Return [x, y] of the center of cell containing provided text 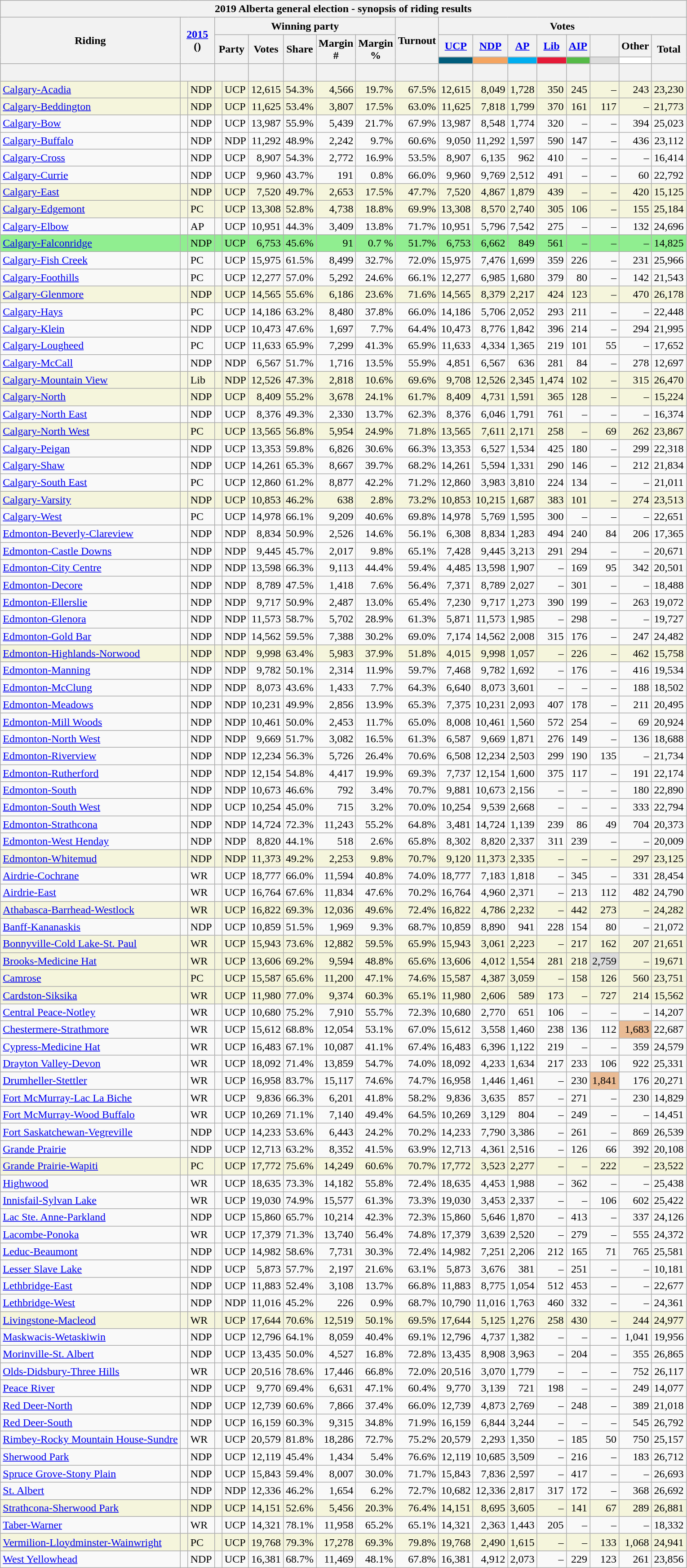
Edmonton-South [90, 790]
240 [578, 534]
238 [552, 1029]
425 [552, 448]
2,330 [336, 414]
1,842 [522, 329]
21.7% [376, 123]
3.2% [376, 807]
1,841 [604, 1081]
2,769 [522, 1405]
14.6% [376, 534]
6,186 [336, 295]
3,509 [522, 1457]
941 [522, 927]
4,912 [491, 1559]
413 [578, 1217]
Calgary-Falconridge [90, 243]
71.1% [299, 1115]
17,365 [669, 534]
704 [635, 824]
22,174 [669, 773]
24,126 [669, 1217]
0.9% [376, 1303]
57.0% [299, 277]
6,201 [336, 1098]
8,007 [336, 1474]
9.7% [376, 141]
64.3% [417, 687]
20,108 [669, 1149]
3,061 [491, 944]
651 [522, 1012]
389 [635, 1405]
190 [578, 756]
491 [552, 175]
56.3% [299, 756]
83.7% [299, 1081]
11,834 [336, 893]
2,490 [491, 1542]
141 [578, 1508]
2,293 [491, 1440]
Brooks-Medicine Hat [90, 961]
279 [578, 1234]
13.9% [376, 705]
2,371 [522, 893]
49.2% [299, 859]
13.8% [376, 226]
22,651 [669, 517]
158 [578, 978]
71 [604, 1251]
133 [604, 1542]
362 [578, 1183]
42.3% [376, 1217]
1,418 [336, 585]
248 [578, 1405]
Calgary-Acadia [90, 89]
68.2% [417, 465]
2,516 [522, 1149]
290 [552, 465]
Airdrie-East [90, 893]
332 [578, 1303]
8,890 [491, 927]
7,542 [522, 226]
Calgary-Mountain View [90, 380]
55.6% [299, 295]
47.3% [299, 380]
8,776 [491, 329]
30.2% [376, 636]
3,139 [491, 1388]
16.8% [376, 1354]
1,763 [522, 1303]
1,057 [522, 653]
7,183 [491, 876]
2,206 [522, 1251]
10.6% [376, 380]
72.8% [417, 1354]
49.4% [376, 1115]
396 [552, 329]
23,112 [669, 141]
8,548 [491, 123]
62.3% [417, 414]
2,171 [522, 431]
Airdrie-Cochrane [90, 876]
857 [522, 1098]
3,601 [522, 687]
1,595 [522, 517]
Lacombe-Ponoka [90, 1234]
1,597 [522, 141]
470 [635, 295]
Calgary-Hays [90, 312]
Share [299, 49]
6,640 [456, 687]
205 [552, 1525]
2,027 [522, 585]
46.6% [299, 790]
14,207 [669, 1012]
6,135 [491, 158]
216 [578, 1457]
7,230 [456, 602]
Calgary-McCall [90, 363]
245 [578, 89]
7,251 [491, 1251]
3,386 [522, 1132]
Lethbridge-West [90, 1303]
22,687 [669, 1029]
Calgary-Foothills [90, 277]
28.9% [376, 619]
2,073 [522, 1559]
67.4% [417, 1047]
1,818 [522, 876]
4,851 [456, 363]
1,600 [522, 773]
3,558 [491, 1029]
56.8% [299, 431]
47.5% [299, 585]
Edmonton-Manning [90, 670]
Cardston-Siksika [90, 995]
233 [578, 1064]
74.9% [299, 1200]
Grande Prairie [90, 1149]
752 [635, 1371]
7,790 [491, 1132]
6,396 [491, 1047]
11,200 [336, 978]
52.4% [299, 1286]
1,774 [522, 123]
24.9% [376, 431]
2,503 [522, 756]
3,453 [491, 1200]
297 [635, 859]
417 [578, 1474]
42.2% [376, 482]
24.6% [376, 277]
5,796 [491, 226]
1,365 [522, 346]
636 [522, 363]
333 [635, 807]
10,181 [669, 1268]
3,059 [522, 978]
298 [578, 619]
9,881 [456, 790]
15,758 [669, 653]
2,335 [522, 859]
58.7% [299, 619]
67.6% [299, 893]
9,374 [336, 995]
300 [552, 517]
462 [635, 653]
561 [552, 243]
15,224 [669, 397]
18,502 [669, 687]
407 [552, 705]
Drumheller-Stettler [90, 1081]
67.8% [417, 1559]
59.7% [417, 670]
6,587 [456, 739]
65.7% [299, 1217]
Taber-Warner [90, 1525]
81.8% [299, 1440]
73.6% [299, 944]
13,859 [336, 1064]
Calgary-Beddington [90, 106]
13.5% [376, 363]
383 [552, 500]
21,543 [669, 277]
16,374 [669, 414]
69.8% [417, 517]
206 [635, 534]
21,773 [669, 106]
4,738 [336, 209]
71.2% [417, 482]
154 [578, 927]
512 [552, 1286]
7.6% [376, 585]
291 [552, 551]
20,373 [669, 824]
1,461 [522, 1081]
Cypress-Medicine Hat [90, 1047]
765 [635, 1251]
17,446 [336, 1371]
6,826 [336, 448]
231 [635, 260]
2,856 [336, 705]
5,292 [336, 277]
10,685 [491, 1457]
71.6% [417, 295]
2,520 [522, 1234]
4,873 [491, 1405]
Riding [90, 40]
2,597 [522, 1474]
45.7% [299, 551]
19,671 [669, 961]
53.6% [299, 1132]
263 [635, 602]
247 [635, 636]
1,434 [336, 1457]
2.8% [376, 500]
41.8% [376, 1098]
3,605 [522, 1508]
9,594 [336, 961]
58.6% [299, 1251]
Fort McMurray-Lac La Biche [90, 1098]
61.7% [417, 397]
49 [604, 824]
15,125 [669, 192]
721 [522, 1388]
1,433 [336, 687]
1,799 [522, 106]
Livingstone-Macleod [90, 1320]
4,233 [491, 1064]
178 [578, 705]
2,772 [336, 158]
331 [635, 876]
5,769 [491, 517]
7,737 [456, 773]
Maskwacis-Wetaskiwin [90, 1337]
Calgary-North West [90, 431]
Morinville-St. Albert [90, 1354]
1,870 [522, 1217]
25,581 [669, 1251]
49.3% [299, 414]
2,818 [336, 380]
342 [635, 568]
74.7% [417, 1081]
18,688 [669, 739]
1,988 [522, 1183]
23,856 [669, 1559]
Peace River [90, 1388]
21,995 [669, 329]
6,308 [456, 534]
Calgary-Klein [90, 329]
Central Peace-Notley [90, 1012]
71.4% [299, 1064]
2,277 [522, 1166]
394 [635, 123]
251 [578, 1268]
482 [635, 893]
40.6% [376, 517]
Fort Saskatchewan-Vegreville [90, 1132]
Edmonton-Strathcona [90, 824]
30.3% [376, 1251]
69.6% [417, 380]
12,882 [336, 944]
198 [552, 1388]
67.5% [417, 89]
25,331 [669, 1064]
20,495 [669, 705]
Edmonton-West Henday [90, 841]
146 [578, 465]
7,611 [491, 431]
77.0% [299, 995]
2,197 [336, 1268]
43.6% [299, 687]
22,890 [669, 790]
1,692 [522, 670]
8,667 [336, 465]
1,791 [522, 414]
23,751 [669, 978]
262 [635, 431]
320 [552, 123]
22,794 [669, 807]
22,318 [669, 448]
244 [635, 1320]
6,985 [491, 277]
Leduc-Beaumont [90, 1251]
Edmonton-North West [90, 739]
155 [635, 209]
243 [635, 89]
Red Deer-South [90, 1423]
4,566 [336, 89]
1,534 [522, 448]
420 [635, 192]
254 [578, 722]
1,382 [522, 1337]
Red Deer-North [90, 1405]
21,018 [669, 1405]
3,639 [491, 1234]
Bonnyville-Cold Lake-St. Paul [90, 944]
6,443 [336, 1132]
1,907 [522, 568]
5,726 [336, 756]
21,834 [669, 465]
3,678 [336, 397]
8,570 [491, 209]
185 [578, 1440]
8,352 [336, 1149]
792 [336, 790]
13,740 [336, 1234]
25,184 [669, 209]
4,387 [491, 978]
Edmonton-Glenora [90, 619]
52.8% [299, 209]
7,468 [456, 670]
47.7% [417, 192]
173 [552, 995]
7,818 [491, 106]
71.3% [299, 1234]
53.1% [376, 1029]
41.3% [376, 346]
3,481 [456, 824]
AIP [578, 46]
442 [578, 910]
8,049 [491, 89]
1,985 [522, 619]
67 [604, 1508]
345 [578, 876]
1,139 [522, 824]
55.7% [376, 1012]
53.4% [299, 106]
132 [635, 226]
715 [336, 807]
224 [552, 482]
0.7 % [376, 243]
5,706 [491, 312]
Rimbey-Rocky Mountain House-Sundre [90, 1440]
70.0% [417, 807]
424 [552, 295]
86 [578, 824]
7,476 [491, 260]
12,519 [336, 1320]
7,836 [491, 1474]
Margin% [376, 49]
18,286 [336, 1440]
370 [552, 106]
2015() [197, 40]
271 [578, 1098]
4,012 [491, 961]
135 [604, 756]
60 [635, 175]
204 [578, 1354]
Calgary-West [90, 517]
1,687 [522, 500]
Edmonton-Whitemud [90, 859]
Athabasca-Barrhead-Westlock [90, 910]
2,759 [604, 961]
49.9% [299, 705]
7,174 [456, 636]
24,372 [669, 1234]
71.8% [417, 431]
1,283 [522, 534]
275 [552, 226]
14,249 [336, 1166]
68.8% [299, 1029]
54.7% [376, 1064]
161 [578, 106]
293 [552, 312]
30.0% [376, 1474]
6,631 [336, 1388]
34.8% [376, 1423]
311 [552, 841]
102 [578, 380]
Calgary-Bow [90, 123]
Fort McMurray-Wood Buffalo [90, 1115]
Drayton Valley-Devon [90, 1064]
273 [604, 910]
26,693 [669, 1474]
7,910 [336, 1012]
410 [552, 158]
69.4% [299, 1388]
7,299 [336, 346]
0.8% [376, 175]
16.9% [376, 158]
460 [552, 1303]
61.5% [299, 260]
26,712 [669, 1457]
368 [635, 1491]
1,054 [522, 1286]
Party [231, 49]
545 [635, 1423]
3,807 [336, 106]
869 [635, 1132]
3,810 [522, 482]
Calgary-North East [90, 414]
1,350 [522, 1440]
128 [578, 397]
15,577 [336, 1200]
63.0% [417, 106]
20,671 [669, 551]
Calgary-Glenmore [90, 295]
2,487 [336, 602]
Calgary-South East [90, 482]
6,527 [491, 448]
2,512 [522, 175]
Calgary-Shaw [90, 465]
1,474 [552, 380]
218 [578, 961]
79.3% [299, 1542]
Camrose [90, 978]
69.0% [417, 636]
337 [635, 1217]
26,539 [669, 1132]
392 [635, 1149]
Innisfail-Sylvan Lake [90, 1200]
Margin# [336, 49]
Edmonton-Beverly-Clareview [90, 534]
4,334 [491, 346]
589 [522, 995]
64.8% [417, 824]
22,677 [669, 1286]
Lac Ste. Anne-Parkland [90, 1217]
Calgary-Fish Creek [90, 260]
2,242 [336, 141]
Lesser Slave Lake [90, 1268]
8,059 [336, 1337]
30.6% [376, 448]
41.5% [376, 1149]
2,314 [336, 670]
5,439 [336, 123]
Calgary-Currie [90, 175]
Calgary-North [90, 397]
5,646 [491, 1217]
60.4% [417, 1388]
41.1% [376, 1047]
1,068 [635, 1542]
2,817 [522, 1491]
Edmonton-McClung [90, 687]
962 [522, 158]
4,867 [491, 192]
75.6% [299, 1166]
10,790 [456, 1303]
4,361 [491, 1149]
14,077 [669, 1388]
8,908 [491, 1354]
49.6% [376, 910]
24,482 [669, 636]
23,867 [669, 431]
4,015 [456, 653]
16.5% [376, 739]
9,315 [336, 1423]
12,036 [336, 910]
63.1% [417, 1268]
638 [336, 500]
8,499 [336, 260]
19,534 [669, 670]
12,054 [336, 1029]
228 [552, 927]
21,651 [669, 944]
289 [635, 1508]
51.8% [417, 653]
6,046 [491, 414]
69.5% [417, 1320]
45.6% [299, 243]
65.4% [417, 602]
9,209 [336, 517]
Edmonton-Riverview [90, 756]
1,041 [635, 1337]
18,488 [669, 585]
727 [604, 995]
9,539 [491, 807]
134 [578, 482]
19.7% [376, 89]
Calgary-Cross [90, 158]
26,470 [669, 380]
1,969 [336, 927]
183 [635, 1457]
14,825 [669, 243]
17,652 [669, 346]
61.2% [299, 482]
45.0% [299, 807]
555 [635, 1234]
4,485 [456, 568]
5,871 [456, 619]
23,513 [669, 500]
416 [635, 670]
44.1% [299, 841]
165 [578, 1251]
5,983 [336, 653]
5.4% [376, 1457]
Edmonton-South West [90, 807]
49.7% [299, 192]
8,480 [336, 312]
20,271 [669, 1081]
Turnout [417, 40]
Vermilion-Lloydminster-Wainwright [90, 1542]
48.9% [299, 141]
590 [552, 141]
1,728 [522, 89]
52.6% [299, 1508]
274 [635, 500]
74.8% [417, 1234]
Calgary-East [90, 192]
276 [552, 739]
Edmonton-Highlands-Norwood [90, 653]
37.4% [376, 1405]
278 [635, 363]
147 [578, 141]
1,615 [522, 1542]
169 [578, 568]
17,278 [336, 1542]
64.4% [417, 329]
44.3% [299, 226]
43.7% [299, 175]
317 [552, 1491]
3.4% [376, 790]
1,443 [522, 1525]
11.7% [376, 722]
48.1% [376, 1559]
24,361 [669, 1303]
3,129 [491, 1115]
95 [604, 568]
10,215 [491, 500]
1,697 [336, 329]
11,594 [336, 876]
Calgary-Elbow [90, 226]
79.8% [417, 1542]
8,379 [491, 295]
4,453 [491, 1183]
7,375 [456, 705]
69.9% [417, 209]
24,579 [669, 1047]
4,960 [491, 893]
64.5% [417, 1115]
24,790 [669, 893]
11,958 [336, 1525]
305 [552, 209]
1,331 [522, 465]
Banff-Kananaskis [90, 927]
9,769 [491, 175]
2,008 [522, 636]
9,050 [456, 141]
2,740 [522, 209]
1,680 [522, 277]
9,120 [456, 859]
8,008 [456, 722]
91 [336, 243]
3,983 [491, 482]
1,276 [522, 1320]
2,453 [336, 722]
8,877 [336, 482]
381 [522, 1268]
12,697 [669, 363]
21.6% [376, 1268]
6.2% [376, 1491]
Edmonton-Rutherford [90, 773]
65.0% [417, 722]
22,792 [669, 175]
53.5% [417, 158]
7,388 [336, 636]
59.8% [299, 448]
3,070 [491, 1371]
Spruce Grove-Stony Plain [90, 1474]
7,371 [456, 585]
3,676 [491, 1268]
5,954 [336, 431]
Sherwood Park [90, 1457]
8,302 [456, 841]
Winning party [305, 26]
3,108 [336, 1286]
453 [578, 1286]
21,011 [669, 482]
Calgary-Edgemont [90, 209]
26,692 [669, 1491]
1,460 [522, 1029]
66 [604, 1149]
9,113 [336, 568]
8,695 [491, 1508]
2,345 [522, 380]
25,157 [669, 1440]
5,594 [491, 465]
20.3% [376, 1508]
3,635 [491, 1098]
1,591 [522, 397]
25,023 [669, 123]
25,438 [669, 1183]
20,501 [669, 568]
2,363 [491, 1525]
44.4% [376, 568]
Chestermere-Strathmore [90, 1029]
Lethbridge-East [90, 1286]
2,232 [522, 910]
1,273 [522, 602]
3,523 [491, 1166]
5,125 [491, 1320]
23.6% [376, 295]
1,446 [491, 1081]
2,223 [522, 944]
849 [522, 243]
78.1% [299, 1525]
28,454 [669, 876]
439 [552, 192]
23,125 [669, 859]
63.9% [417, 1149]
73.2% [417, 500]
69.1% [417, 1337]
45.2% [299, 1303]
58.2% [417, 1098]
St. Albert [90, 1491]
Total [669, 49]
65.8% [417, 841]
55 [604, 346]
1,879 [522, 192]
24.2% [376, 1132]
Olds-Didsbury-Three Hills [90, 1371]
21,072 [669, 927]
350 [552, 89]
24,977 [669, 1320]
20,924 [669, 722]
1,560 [522, 722]
2,668 [522, 807]
4,731 [491, 397]
4,417 [336, 773]
6,508 [456, 756]
10,214 [336, 1217]
55.8% [376, 1183]
Edmonton-Meadows [90, 705]
229 [578, 1559]
213 [578, 893]
Strathcona-Sherwood Park [90, 1508]
19,956 [669, 1337]
142 [635, 277]
518 [336, 841]
11.9% [376, 670]
26,178 [669, 295]
22,448 [669, 312]
Edmonton-City Centre [90, 568]
26,865 [669, 1354]
9,708 [456, 380]
355 [635, 1354]
Edmonton-Mill Woods [90, 722]
301 [578, 585]
14,451 [669, 1115]
14,182 [336, 1183]
1,634 [522, 1064]
2,217 [522, 295]
25,422 [669, 1200]
Grande Prairie-Wapiti [90, 1166]
19.9% [376, 773]
51.5% [299, 927]
1,683 [635, 1029]
560 [635, 978]
10,682 [456, 1491]
430 [578, 1320]
37.8% [376, 312]
26,117 [669, 1371]
64.1% [299, 1337]
24,282 [669, 910]
2.6% [376, 841]
922 [635, 1064]
63.4% [299, 653]
Edmonton-Ellerslie [90, 602]
199 [578, 602]
1,779 [522, 1371]
19,072 [669, 602]
57.7% [299, 1268]
Calgary-Peigan [90, 448]
18,332 [669, 1525]
1,716 [336, 363]
56.1% [417, 534]
5,456 [336, 1508]
Calgary-Varsity [90, 500]
375 [552, 773]
40.8% [376, 876]
69.2% [299, 961]
7,428 [456, 551]
390 [552, 602]
172 [578, 1491]
2,770 [491, 1012]
78.6% [299, 1371]
20,009 [669, 841]
18.8% [376, 209]
67.9% [417, 123]
1,654 [336, 1491]
13.0% [376, 602]
11,243 [336, 824]
9.3% [376, 927]
804 [522, 1115]
162 [604, 944]
26,792 [669, 1423]
45.4% [299, 1457]
2,653 [336, 192]
25,966 [669, 260]
207 [635, 944]
149 [578, 739]
3,244 [522, 1423]
2,017 [336, 551]
365 [552, 397]
6,844 [491, 1423]
4,737 [491, 1337]
40.4% [376, 1337]
65.2% [376, 1525]
Other [635, 46]
7,731 [336, 1251]
67.1% [299, 1047]
48.8% [376, 961]
23,522 [669, 1166]
2,606 [491, 995]
2019 Alberta general election - synopsis of riding results [343, 9]
24,941 [669, 1542]
4,786 [491, 910]
West Yellowhead [90, 1559]
32.7% [376, 260]
1,122 [522, 1047]
10,087 [336, 1047]
3,213 [522, 551]
494 [552, 534]
54.8% [299, 773]
1,699 [522, 260]
188 [635, 687]
2,253 [336, 859]
39.7% [376, 465]
3,963 [522, 1354]
1,871 [522, 739]
Edmonton-Decore [90, 585]
11,469 [336, 1559]
15,117 [336, 1081]
2,156 [522, 790]
7,866 [336, 1405]
23,230 [669, 89]
67.0% [417, 1029]
50 [604, 1440]
2,093 [522, 705]
Highwood [90, 1183]
8,775 [491, 1286]
436 [635, 141]
7,140 [336, 1115]
Calgary-Lougheed [90, 346]
2,052 [522, 312]
Edmonton-Gold Bar [90, 636]
14,829 [669, 1098]
24,696 [669, 226]
24.1% [376, 397]
602 [635, 1200]
76.4% [417, 1508]
761 [552, 414]
15,562 [669, 995]
26.4% [376, 756]
1,554 [522, 961]
6,662 [491, 243]
26,881 [669, 1508]
3,409 [336, 226]
5,702 [336, 619]
Calgary-Buffalo [90, 141]
572 [552, 722]
750 [635, 1440]
37.9% [376, 653]
3,082 [336, 739]
4,527 [336, 1354]
222 [604, 1166]
71.9% [417, 1423]
379 [552, 277]
16,414 [669, 158]
Edmonton-Castle Downs [90, 551]
21,734 [669, 756]
19,727 [669, 619]
2,526 [336, 534]
76.6% [417, 1457]
